Return (X, Y) of the center of cell containing provided text 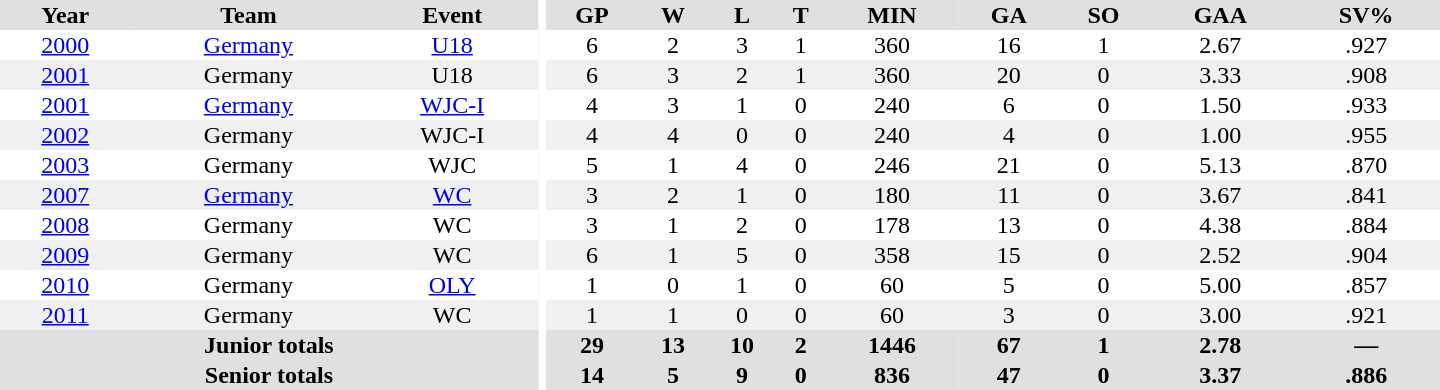
.870 (1366, 165)
178 (892, 225)
Senior totals (269, 375)
Event (452, 15)
Year (65, 15)
GA (1009, 15)
9 (742, 375)
2.67 (1220, 45)
836 (892, 375)
10 (742, 345)
MIN (892, 15)
15 (1009, 255)
OLY (452, 285)
Team (248, 15)
20 (1009, 75)
GAA (1220, 15)
29 (592, 345)
.841 (1366, 195)
.884 (1366, 225)
358 (892, 255)
2.52 (1220, 255)
.904 (1366, 255)
1446 (892, 345)
3.00 (1220, 315)
3.37 (1220, 375)
2000 (65, 45)
2008 (65, 225)
.955 (1366, 135)
14 (592, 375)
246 (892, 165)
T (800, 15)
5.13 (1220, 165)
Junior totals (269, 345)
5.00 (1220, 285)
.908 (1366, 75)
2010 (65, 285)
3.67 (1220, 195)
2.78 (1220, 345)
180 (892, 195)
3.33 (1220, 75)
SO (1104, 15)
2007 (65, 195)
.921 (1366, 315)
L (742, 15)
WJC (452, 165)
SV% (1366, 15)
W (672, 15)
.927 (1366, 45)
2009 (65, 255)
2011 (65, 315)
2002 (65, 135)
21 (1009, 165)
1.00 (1220, 135)
4.38 (1220, 225)
47 (1009, 375)
.886 (1366, 375)
.857 (1366, 285)
11 (1009, 195)
.933 (1366, 105)
— (1366, 345)
67 (1009, 345)
16 (1009, 45)
GP (592, 15)
1.50 (1220, 105)
2003 (65, 165)
